Search for the cell housing the specified text and yield its (x, y) center coordinate. 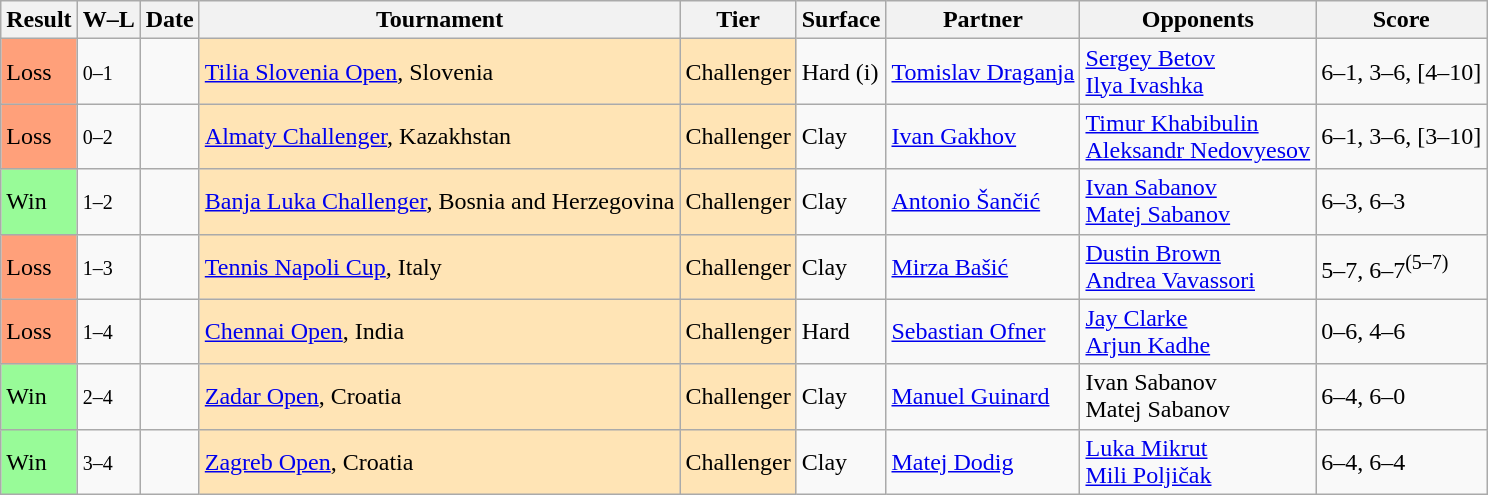
0–1 (108, 72)
Sebastian Ofner (983, 332)
6–3, 6–3 (1402, 202)
Matej Dodig (983, 462)
0–6, 4–6 (1402, 332)
Date (170, 20)
Surface (841, 20)
Banja Luka Challenger, Bosnia and Herzegovina (440, 202)
Partner (983, 20)
Sergey Betov Ilya Ivashka (1198, 72)
6–4, 6–0 (1402, 396)
Opponents (1198, 20)
1–4 (108, 332)
Jay Clarke Arjun Kadhe (1198, 332)
6–1, 3–6, [4–10] (1402, 72)
Tomislav Draganja (983, 72)
1–2 (108, 202)
Hard (i) (841, 72)
Score (1402, 20)
Zagreb Open, Croatia (440, 462)
Tennis Napoli Cup, Italy (440, 266)
Hard (841, 332)
Tournament (440, 20)
Zadar Open, Croatia (440, 396)
Manuel Guinard (983, 396)
0–2 (108, 136)
Tilia Slovenia Open, Slovenia (440, 72)
Ivan Gakhov (983, 136)
1–3 (108, 266)
Dustin Brown Andrea Vavassori (1198, 266)
Chennai Open, India (440, 332)
Mirza Bašić (983, 266)
Luka Mikrut Mili Poljičak (1198, 462)
Antonio Šančić (983, 202)
Result (39, 20)
6–4, 6–4 (1402, 462)
Timur Khabibulin Aleksandr Nedovyesov (1198, 136)
W–L (108, 20)
Tier (738, 20)
5–7, 6–7(5–7) (1402, 266)
3–4 (108, 462)
6–1, 3–6, [3–10] (1402, 136)
2–4 (108, 396)
Almaty Challenger, Kazakhstan (440, 136)
